Extract the [x, y] coordinate from the center of the cell holding the provided text.  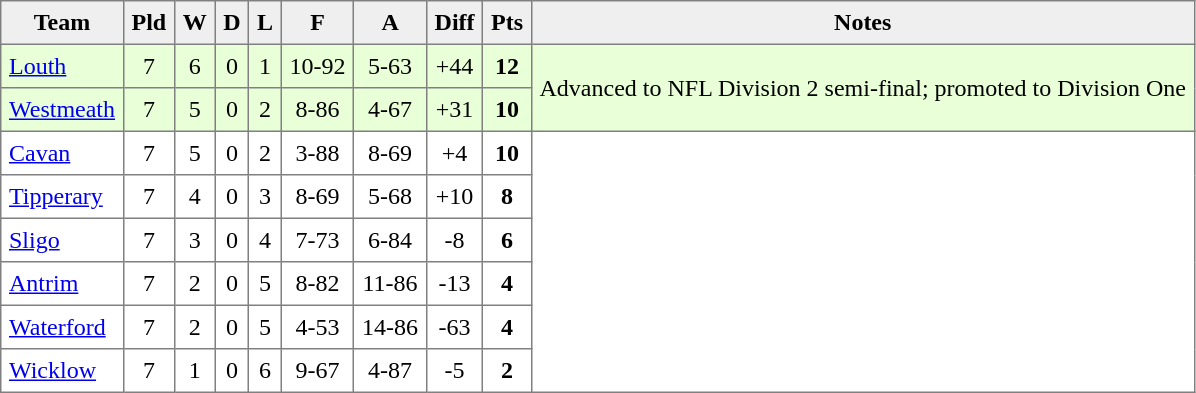
8-82 [317, 284]
3-88 [317, 153]
10-92 [317, 66]
Westmeath [62, 110]
-5 [454, 371]
11-86 [390, 284]
8-86 [317, 110]
4-53 [317, 327]
4-67 [390, 110]
4-87 [390, 371]
Diff [454, 23]
12 [507, 66]
L [266, 23]
+4 [454, 153]
-8 [454, 240]
14-86 [390, 327]
+31 [454, 110]
F [317, 23]
D [232, 23]
A [390, 23]
Team [62, 23]
+10 [454, 197]
Notes [862, 23]
-13 [454, 284]
Pts [507, 23]
8 [507, 197]
Wicklow [62, 371]
7-73 [317, 240]
5-68 [390, 197]
Tipperary [62, 197]
Louth [62, 66]
Advanced to NFL Division 2 semi-final; promoted to Division One [862, 88]
Antrim [62, 284]
W [194, 23]
Waterford [62, 327]
-63 [454, 327]
Cavan [62, 153]
+44 [454, 66]
6-84 [390, 240]
Sligo [62, 240]
5-63 [390, 66]
9-67 [317, 371]
Pld [148, 23]
